Detect which cell encompasses the target text, then output its [x, y] center coordinate. 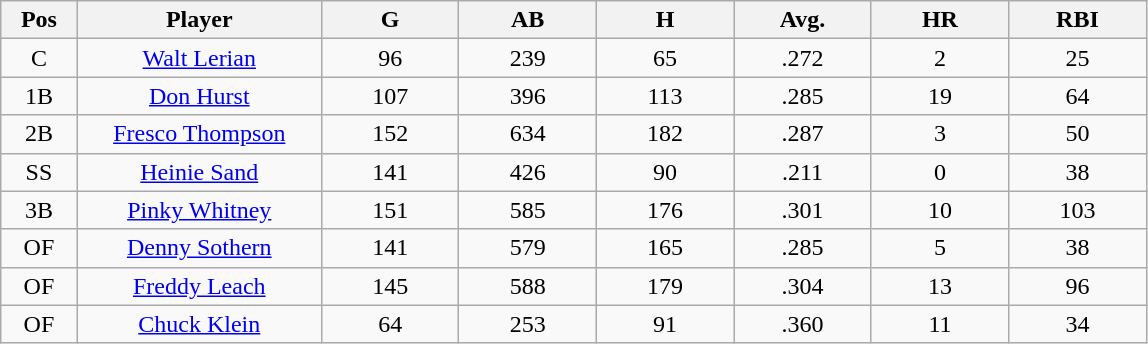
396 [528, 96]
19 [940, 96]
113 [664, 96]
.304 [802, 286]
91 [664, 324]
Fresco Thompson [199, 134]
G [390, 20]
165 [664, 248]
0 [940, 172]
50 [1078, 134]
1B [39, 96]
107 [390, 96]
151 [390, 210]
3B [39, 210]
HR [940, 20]
145 [390, 286]
Freddy Leach [199, 286]
5 [940, 248]
239 [528, 58]
Denny Sothern [199, 248]
25 [1078, 58]
Walt Lerian [199, 58]
.211 [802, 172]
103 [1078, 210]
10 [940, 210]
H [664, 20]
.301 [802, 210]
253 [528, 324]
C [39, 58]
Don Hurst [199, 96]
426 [528, 172]
179 [664, 286]
.360 [802, 324]
13 [940, 286]
579 [528, 248]
RBI [1078, 20]
2 [940, 58]
Pos [39, 20]
AB [528, 20]
Pinky Whitney [199, 210]
Avg. [802, 20]
Chuck Klein [199, 324]
2B [39, 134]
SS [39, 172]
34 [1078, 324]
588 [528, 286]
90 [664, 172]
.287 [802, 134]
.272 [802, 58]
Heinie Sand [199, 172]
176 [664, 210]
585 [528, 210]
3 [940, 134]
634 [528, 134]
182 [664, 134]
65 [664, 58]
Player [199, 20]
152 [390, 134]
11 [940, 324]
